Pinpoint the cell where the given text exists, returning its [X, Y] midpoint coordinate. 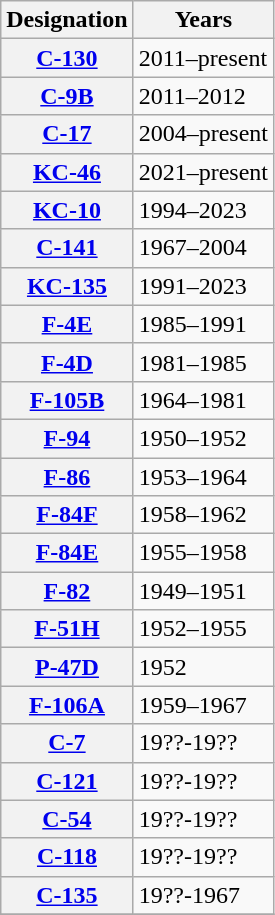
1950–1952 [203, 438]
KC-46 [67, 172]
KC-10 [67, 210]
F-4E [67, 324]
F-84E [67, 553]
P-47D [67, 667]
1994–2023 [203, 210]
C-7 [67, 743]
C-54 [67, 819]
F-4D [67, 362]
1953–1964 [203, 477]
KC-135 [67, 286]
1964–1981 [203, 400]
1952 [203, 667]
1981–1985 [203, 362]
F-94 [67, 438]
C-130 [67, 58]
F-106A [67, 705]
C-9B [67, 96]
1958–1962 [203, 515]
2021–present [203, 172]
Years [203, 20]
2011–present [203, 58]
1967–2004 [203, 248]
F-51H [67, 629]
1991–2023 [203, 286]
2004–present [203, 134]
19??-1967 [203, 895]
F-84F [67, 515]
C-135 [67, 895]
1955–1958 [203, 553]
F-82 [67, 591]
2011–2012 [203, 96]
1949–1951 [203, 591]
C-121 [67, 781]
C-141 [67, 248]
1959–1967 [203, 705]
F-86 [67, 477]
1985–1991 [203, 324]
1952–1955 [203, 629]
Designation [67, 20]
C-17 [67, 134]
F-105B [67, 400]
C-118 [67, 857]
